For the text-containing cell, return its midpoint in [X, Y] coordinate format. 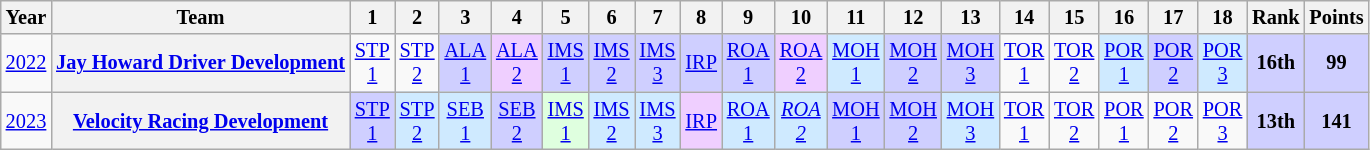
ALA1 [465, 63]
12 [914, 17]
Points [1336, 17]
SEB2 [517, 121]
Team [200, 17]
1 [372, 17]
7 [658, 17]
13 [970, 17]
2023 [26, 121]
99 [1336, 63]
9 [748, 17]
15 [1074, 17]
5 [566, 17]
ALA2 [517, 63]
Rank [1276, 17]
4 [517, 17]
2 [418, 17]
16 [1124, 17]
13th [1276, 121]
10 [802, 17]
2022 [26, 63]
8 [700, 17]
6 [612, 17]
Year [26, 17]
14 [1024, 17]
16th [1276, 63]
Velocity Racing Development [200, 121]
11 [856, 17]
3 [465, 17]
17 [1174, 17]
Jay Howard Driver Development [200, 63]
141 [1336, 121]
18 [1222, 17]
SEB1 [465, 121]
